Identify which cell holds the provided text, then report its (X, Y) central coordinate. 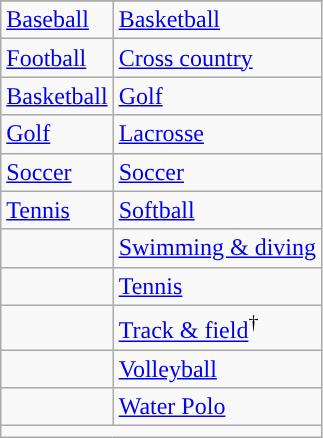
Lacrosse (217, 134)
Baseball (57, 20)
Swimming & diving (217, 248)
Water Polo (217, 407)
Softball (217, 210)
Track & field† (217, 328)
Cross country (217, 58)
Volleyball (217, 369)
Football (57, 58)
